Identify which cell holds the provided text, then report its (x, y) central coordinate. 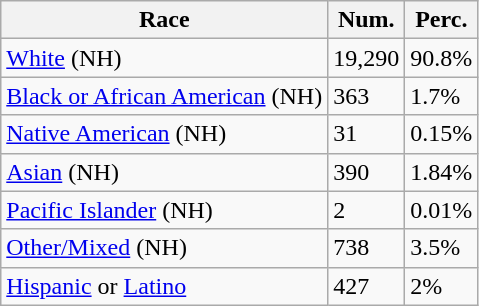
31 (366, 134)
Other/Mixed (NH) (164, 248)
Native American (NH) (164, 134)
White (NH) (164, 58)
2 (366, 210)
Hispanic or Latino (164, 286)
390 (366, 172)
90.8% (442, 58)
0.01% (442, 210)
19,290 (366, 58)
0.15% (442, 134)
Race (164, 20)
738 (366, 248)
363 (366, 96)
Black or African American (NH) (164, 96)
1.84% (442, 172)
Perc. (442, 20)
Pacific Islander (NH) (164, 210)
Num. (366, 20)
2% (442, 286)
1.7% (442, 96)
3.5% (442, 248)
427 (366, 286)
Asian (NH) (164, 172)
